Determine the [X, Y] coordinate at the center of the cell enclosing the given text.  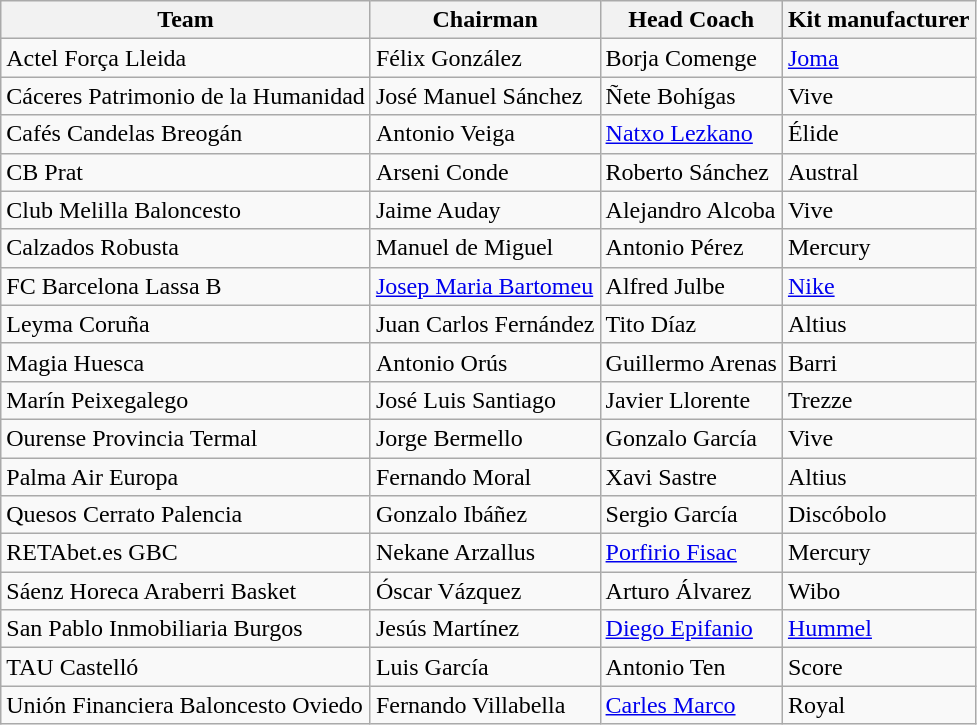
Nekane Arzallus [485, 553]
Félix González [485, 58]
Austral [878, 172]
Calzados Robusta [186, 248]
Javier Llorente [691, 400]
Unión Financiera Baloncesto Oviedo [186, 705]
Xavi Sastre [691, 477]
Carles Marco [691, 705]
Roberto Sánchez [691, 172]
Hummel [878, 629]
Antonio Veiga [485, 134]
Leyma Coruña [186, 324]
Arturo Álvarez [691, 591]
Club Melilla Baloncesto [186, 210]
RETAbet.es GBC [186, 553]
Antonio Ten [691, 667]
Score [878, 667]
Nike [878, 286]
Gonzalo Ibáñez [485, 515]
Wibo [878, 591]
Borja Comenge [691, 58]
Arseni Conde [485, 172]
Óscar Vázquez [485, 591]
Team [186, 20]
Antonio Pérez [691, 248]
Sergio García [691, 515]
Josep Maria Bartomeu [485, 286]
Ourense Provincia Termal [186, 438]
Joma [878, 58]
Kit manufacturer [878, 20]
Trezze [878, 400]
Discóbolo [878, 515]
Jaime Auday [485, 210]
Jorge Bermello [485, 438]
Chairman [485, 20]
Luis García [485, 667]
TAU Castelló [186, 667]
Fernando Moral [485, 477]
Tito Díaz [691, 324]
Gonzalo García [691, 438]
Quesos Cerrato Palencia [186, 515]
Magia Huesca [186, 362]
Élide [878, 134]
Marín Peixegalego [186, 400]
Diego Epifanio [691, 629]
Antonio Orús [485, 362]
José Luis Santiago [485, 400]
Guillermo Arenas [691, 362]
Juan Carlos Fernández [485, 324]
Jesús Martínez [485, 629]
Actel Força Lleida [186, 58]
Cáceres Patrimonio de la Humanidad [186, 96]
San Pablo Inmobiliaria Burgos [186, 629]
Fernando Villabella [485, 705]
Porfirio Fisac [691, 553]
Natxo Lezkano [691, 134]
José Manuel Sánchez [485, 96]
Alejandro Alcoba [691, 210]
CB Prat [186, 172]
Palma Air Europa [186, 477]
Sáenz Horeca Araberri Basket [186, 591]
Cafés Candelas Breogán [186, 134]
FC Barcelona Lassa B [186, 286]
Ñete Bohígas [691, 96]
Barri [878, 362]
Alfred Julbe [691, 286]
Head Coach [691, 20]
Manuel de Miguel [485, 248]
Royal [878, 705]
